From the cell containing the given text, extract its center point as [x, y] coordinate. 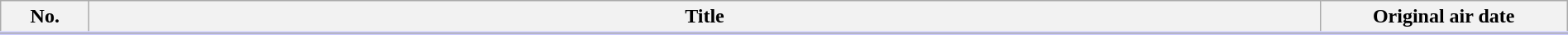
No. [45, 17]
Original air date [1444, 17]
Title [705, 17]
